Capture the cell that displays the provided text and extract its (x, y) central coordinate. 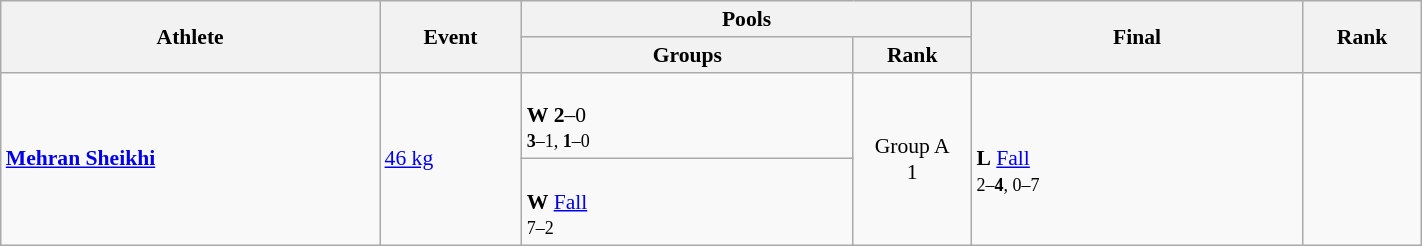
Mehran Sheikhi (190, 158)
Pools (747, 19)
W 2–03–1, 1–0 (688, 116)
Athlete (190, 36)
W Fall7–2 (688, 202)
46 kg (451, 158)
Final (1136, 36)
Event (451, 36)
Groups (688, 55)
Group A1 (912, 158)
L Fall2–4, 0–7 (1136, 158)
